Detect which cell encompasses the target text, then output its [X, Y] center coordinate. 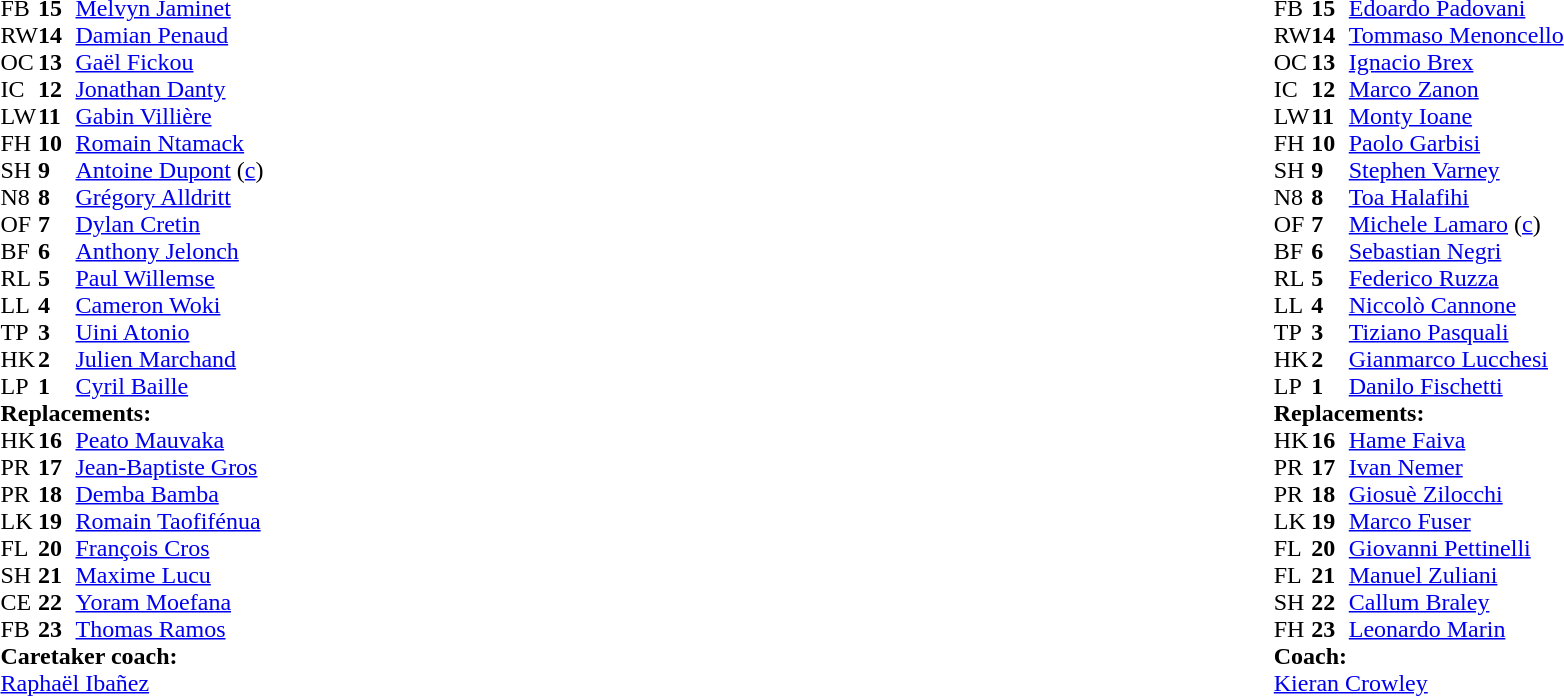
Leonardo Marin [1456, 630]
Romain Taofifénua [170, 522]
Thomas Ramos [170, 630]
Paolo Garbisi [1456, 144]
Gianmarco Lucchesi [1456, 360]
Coach: [1419, 656]
Michele Lamaro (c) [1456, 224]
Niccolò Cannone [1456, 306]
Yoram Moefana [170, 602]
Paul Willemse [170, 278]
Jonathan Danty [170, 90]
Giovanni Pettinelli [1456, 548]
Callum Braley [1456, 602]
Damian Penaud [170, 36]
Caretaker coach: [132, 656]
Stephen Varney [1456, 170]
Demba Bamba [170, 494]
Gabin Villière [170, 116]
Cameron Woki [170, 306]
Cyril Baille [170, 386]
Antoine Dupont (c) [170, 170]
Dylan Cretin [170, 224]
CE [19, 602]
Jean-Baptiste Gros [170, 468]
Marco Fuser [1456, 522]
François Cros [170, 548]
Grégory Alldritt [170, 198]
Maxime Lucu [170, 576]
Toa Halafihi [1456, 198]
Hame Faiva [1456, 440]
Federico Ruzza [1456, 278]
Sebastian Negri [1456, 252]
Marco Zanon [1456, 90]
Gaël Fickou [170, 62]
Tommaso Menoncello [1456, 36]
Tiziano Pasquali [1456, 332]
Ivan Nemer [1456, 468]
Julien Marchand [170, 360]
Anthony Jelonch [170, 252]
Romain Ntamack [170, 144]
Uini Atonio [170, 332]
Giosuè Zilocchi [1456, 494]
Ignacio Brex [1456, 62]
Monty Ioane [1456, 116]
Peato Mauvaka [170, 440]
Danilo Fischetti [1456, 386]
FB [19, 630]
Manuel Zuliani [1456, 576]
